Find where the given text appears and provide that cell's center as (x, y) coordinate. 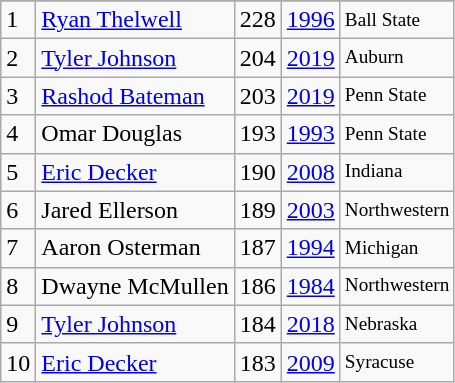
1 (18, 20)
Syracuse (397, 362)
2009 (310, 362)
Michigan (397, 248)
Aaron Osterman (135, 248)
187 (258, 248)
189 (258, 210)
2018 (310, 324)
1994 (310, 248)
7 (18, 248)
193 (258, 134)
2008 (310, 172)
9 (18, 324)
183 (258, 362)
1993 (310, 134)
204 (258, 58)
3 (18, 96)
Nebraska (397, 324)
186 (258, 286)
2 (18, 58)
10 (18, 362)
Jared Ellerson (135, 210)
6 (18, 210)
Omar Douglas (135, 134)
2003 (310, 210)
5 (18, 172)
Indiana (397, 172)
1984 (310, 286)
Ball State (397, 20)
Dwayne McMullen (135, 286)
Ryan Thelwell (135, 20)
4 (18, 134)
184 (258, 324)
Auburn (397, 58)
190 (258, 172)
8 (18, 286)
1996 (310, 20)
Rashod Bateman (135, 96)
203 (258, 96)
228 (258, 20)
